Output the (x, y) coordinate of the center of the cell containing the given text.  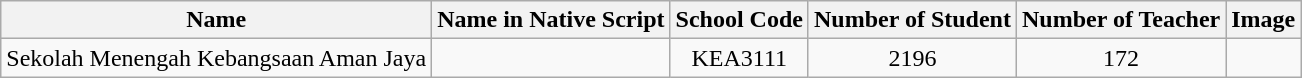
Name (216, 20)
2196 (912, 58)
Sekolah Menengah Kebangsaan Aman Jaya (216, 58)
School Code (739, 20)
Image (1264, 20)
Number of Teacher (1120, 20)
Name in Native Script (551, 20)
Number of Student (912, 20)
172 (1120, 58)
KEA3111 (739, 58)
